From the cell containing the given text, extract its center point as (X, Y) coordinate. 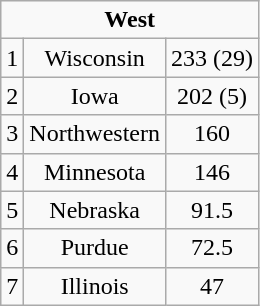
Minnesota (95, 172)
Wisconsin (95, 58)
2 (12, 96)
5 (12, 210)
47 (212, 286)
Purdue (95, 248)
233 (29) (212, 58)
202 (5) (212, 96)
72.5 (212, 248)
7 (12, 286)
Northwestern (95, 134)
Illinois (95, 286)
Iowa (95, 96)
West (130, 20)
6 (12, 248)
146 (212, 172)
160 (212, 134)
4 (12, 172)
Nebraska (95, 210)
1 (12, 58)
91.5 (212, 210)
3 (12, 134)
